Return (x, y) of the center of cell containing provided text 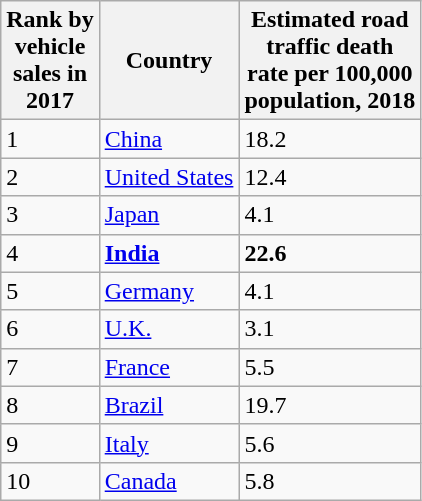
10 (50, 481)
5.8 (330, 481)
Estimated roadtraffic deathrate per 100,000population, 2018 (330, 60)
India (169, 253)
12.4 (330, 177)
Italy (169, 443)
2 (50, 177)
18.2 (330, 139)
3.1 (330, 329)
22.6 (330, 253)
4 (50, 253)
5.5 (330, 367)
U.K. (169, 329)
7 (50, 367)
1 (50, 139)
6 (50, 329)
5 (50, 291)
Japan (169, 215)
Rank byvehiclesales in2017 (50, 60)
3 (50, 215)
8 (50, 405)
Germany (169, 291)
China (169, 139)
United States (169, 177)
Canada (169, 481)
9 (50, 443)
France (169, 367)
5.6 (330, 443)
19.7 (330, 405)
Brazil (169, 405)
Country (169, 60)
